Scan for the cell matching the given text and deliver its [x, y] coordinate at center. 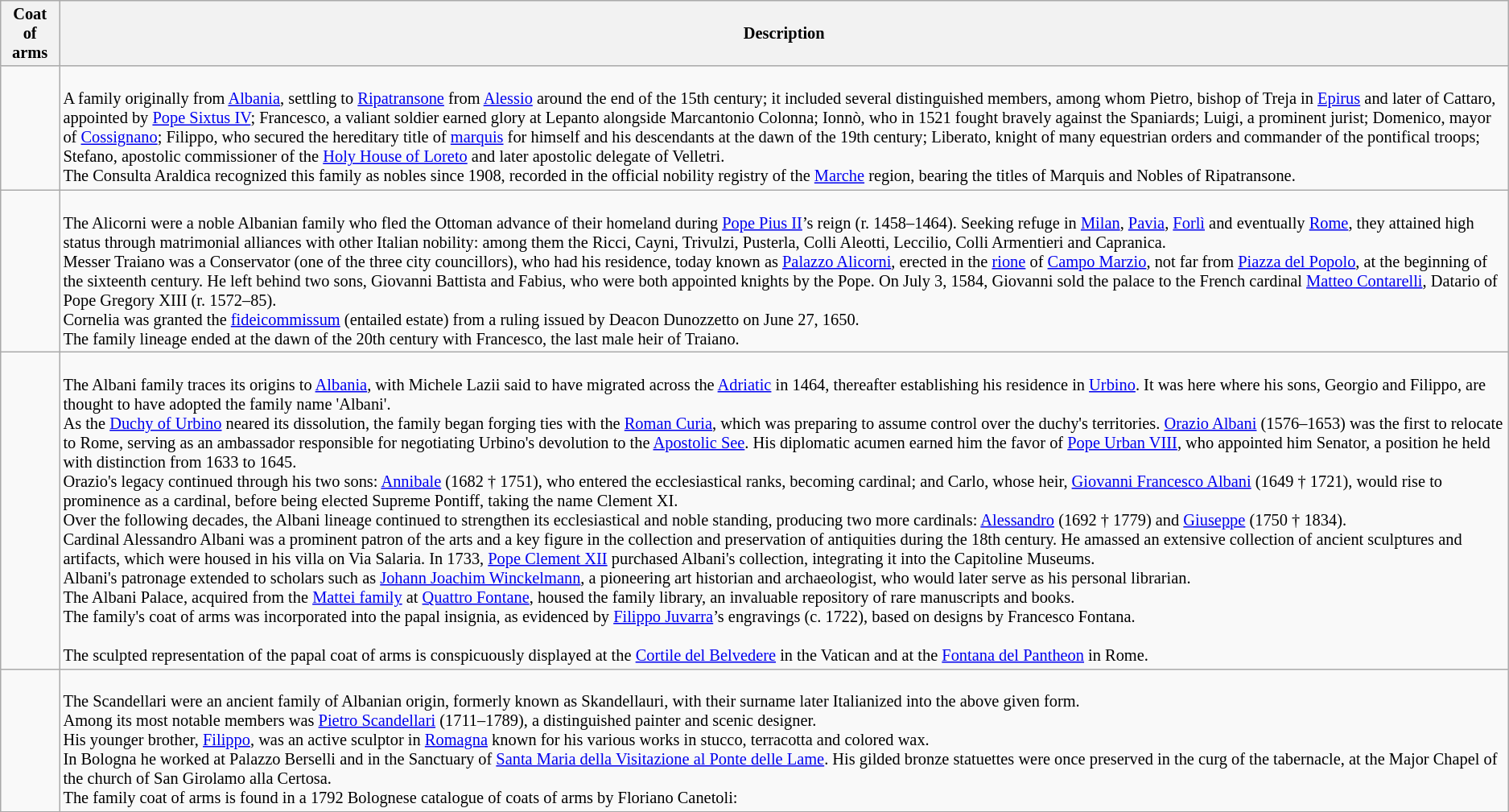
Coat of arms [31, 33]
Description [784, 33]
